Capture the cell that displays the provided text and extract its [X, Y] central coordinate. 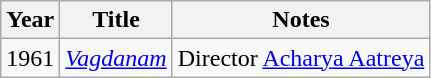
Year [30, 20]
Notes [301, 20]
1961 [30, 58]
Title [116, 20]
Vagdanam [116, 58]
Director Acharya Aatreya [301, 58]
